Identify which cell holds the provided text, then report its [X, Y] central coordinate. 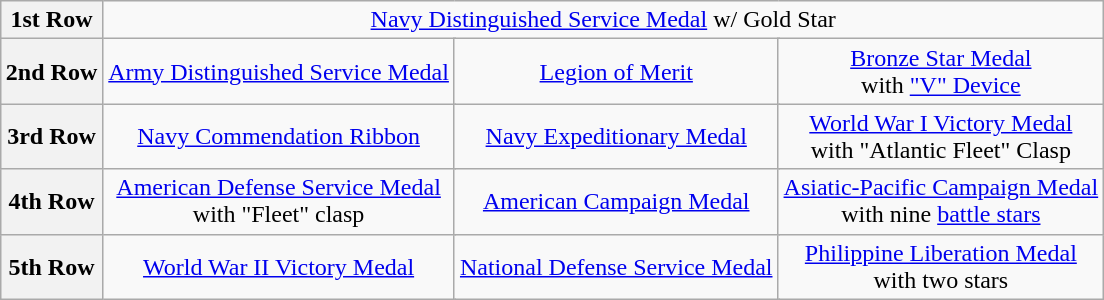
American Defense Service Medal with "Fleet" clasp [279, 202]
National Defense Service Medal [616, 266]
Navy Distinguished Service Medal w/ Gold Star [604, 20]
American Campaign Medal [616, 202]
Philippine Liberation Medal with two stars [941, 266]
4th Row [51, 202]
World War II Victory Medal [279, 266]
Asiatic-Pacific Campaign Medal with nine battle stars [941, 202]
1st Row [51, 20]
5th Row [51, 266]
2nd Row [51, 72]
Bronze Star Medal with "V" Device [941, 72]
Navy Commendation Ribbon [279, 136]
3rd Row [51, 136]
World War I Victory Medal with "Atlantic Fleet" Clasp [941, 136]
Army Distinguished Service Medal [279, 72]
Legion of Merit [616, 72]
Navy Expeditionary Medal [616, 136]
